Determine the (x, y) coordinate at the center of the cell enclosing the given text.  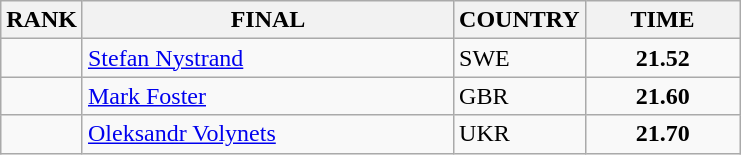
Stefan Nystrand (268, 58)
Oleksandr Volynets (268, 134)
21.60 (662, 96)
GBR (520, 96)
TIME (662, 20)
COUNTRY (520, 20)
FINAL (268, 20)
21.70 (662, 134)
Mark Foster (268, 96)
SWE (520, 58)
21.52 (662, 58)
UKR (520, 134)
RANK (42, 20)
